Return the (x, y) coordinate for the center point of the cell that contains the specified text.  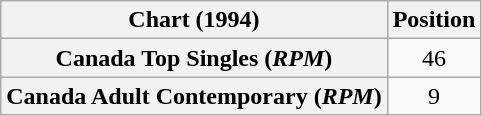
46 (434, 58)
Canada Top Singles (RPM) (194, 58)
Chart (1994) (194, 20)
Position (434, 20)
9 (434, 96)
Canada Adult Contemporary (RPM) (194, 96)
